Provide the [X, Y] coordinate of the cell's center where the given text is located.  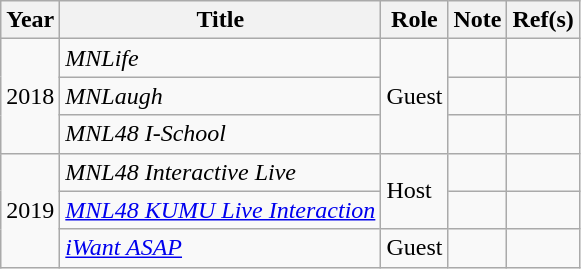
Note [478, 20]
2018 [30, 96]
MNL48 I-School [220, 134]
MNL48 KUMU Live Interaction [220, 210]
Title [220, 20]
MNLaugh [220, 96]
Host [414, 191]
iWant ASAP [220, 248]
Ref(s) [543, 20]
MNL48 Interactive Live [220, 172]
MNLife [220, 58]
Year [30, 20]
Role [414, 20]
2019 [30, 210]
